Locate the cell with the specified text and output its (X, Y) center coordinate. 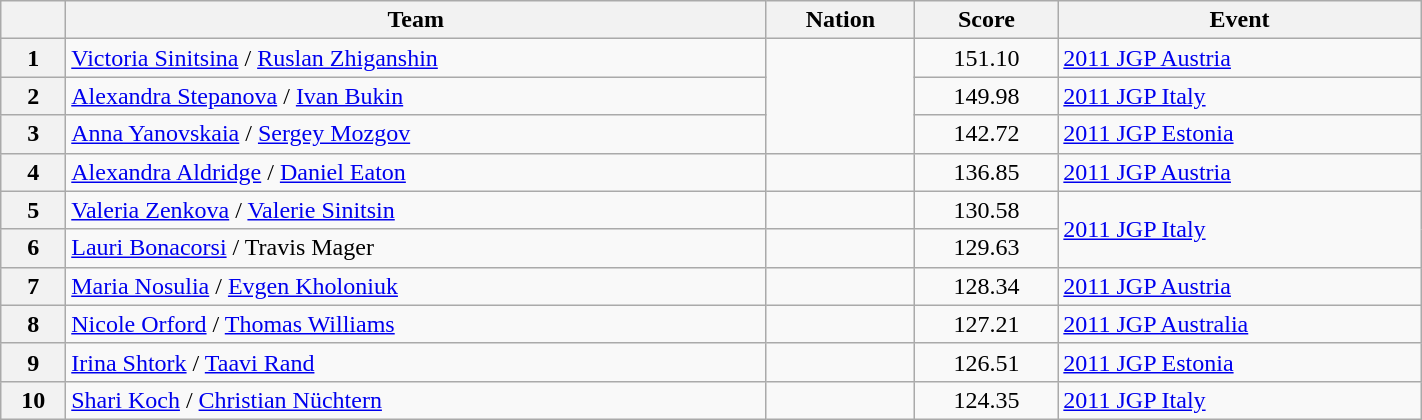
2 (34, 96)
5 (34, 210)
Alexandra Aldridge / Daniel Eaton (416, 172)
10 (34, 400)
Alexandra Stepanova / Ivan Bukin (416, 96)
Shari Koch / Christian Nüchtern (416, 400)
151.10 (986, 58)
Irina Shtork / Taavi Rand (416, 362)
Nicole Orford / Thomas Williams (416, 324)
4 (34, 172)
7 (34, 286)
3 (34, 134)
2011 JGP Australia (1240, 324)
Nation (840, 20)
Valeria Zenkova / Valerie Sinitsin (416, 210)
Team (416, 20)
127.21 (986, 324)
136.85 (986, 172)
Victoria Sinitsina / Ruslan Zhiganshin (416, 58)
142.72 (986, 134)
Score (986, 20)
124.35 (986, 400)
1 (34, 58)
128.34 (986, 286)
8 (34, 324)
Maria Nosulia / Evgen Kholoniuk (416, 286)
126.51 (986, 362)
Event (1240, 20)
149.98 (986, 96)
Lauri Bonacorsi / Travis Mager (416, 248)
129.63 (986, 248)
130.58 (986, 210)
9 (34, 362)
Anna Yanovskaia / Sergey Mozgov (416, 134)
6 (34, 248)
